Return [X, Y] of the center of cell containing provided text 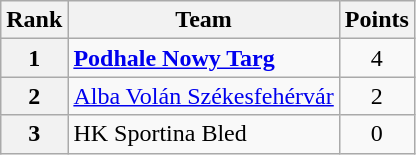
0 [376, 134]
3 [34, 134]
Rank [34, 20]
Points [376, 20]
HK Sportina Bled [204, 134]
Podhale Nowy Targ [204, 58]
Alba Volán Székesfehérvár [204, 96]
4 [376, 58]
1 [34, 58]
Team [204, 20]
